Return (X, Y) of the center of cell containing provided text 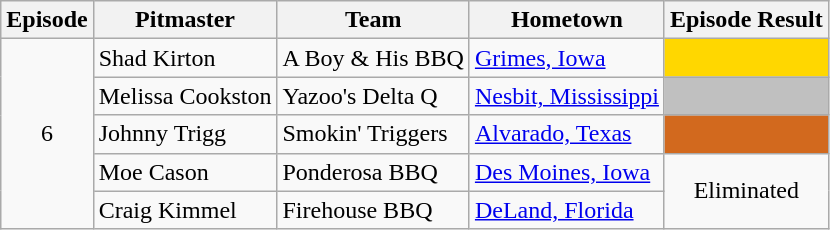
Hometown (566, 20)
Moe Cason (185, 172)
Alvarado, Texas (566, 134)
Team (373, 20)
Johnny Trigg (185, 134)
Pitmaster (185, 20)
Episode Result (746, 20)
Nesbit, Mississippi (566, 96)
Episode (47, 20)
Craig Kimmel (185, 210)
Eliminated (746, 191)
Grimes, Iowa (566, 58)
Shad Kirton (185, 58)
Des Moines, Iowa (566, 172)
Firehouse BBQ (373, 210)
6 (47, 134)
Melissa Cookston (185, 96)
A Boy & His BBQ (373, 58)
DeLand, Florida (566, 210)
Smokin' Triggers (373, 134)
Ponderosa BBQ (373, 172)
Yazoo's Delta Q (373, 96)
